Provide the [x, y] coordinate of the cell's center where the given text is located.  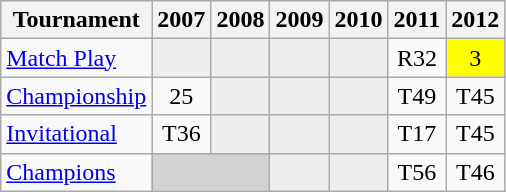
Championship [76, 96]
Tournament [76, 20]
T46 [476, 172]
2011 [417, 20]
T49 [417, 96]
T36 [182, 134]
25 [182, 96]
Champions [76, 172]
2007 [182, 20]
R32 [417, 58]
2008 [240, 20]
Match Play [76, 58]
2010 [358, 20]
3 [476, 58]
2012 [476, 20]
2009 [300, 20]
Invitational [76, 134]
T17 [417, 134]
T56 [417, 172]
